Search for the cell housing the specified text and yield its [x, y] center coordinate. 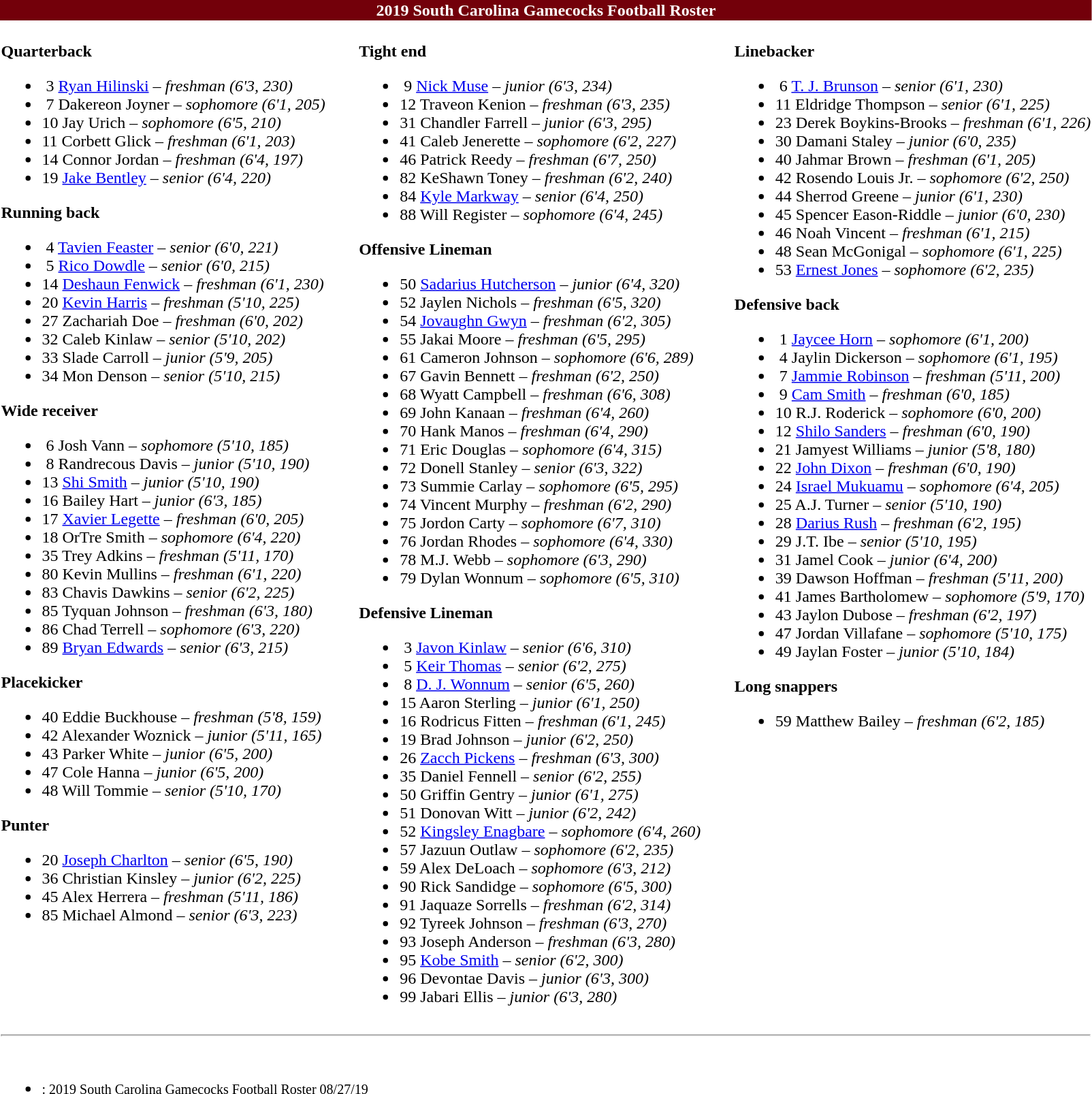
2019 South Carolina Gamecocks Football Roster [546, 10]
